Provide the (X, Y) coordinate of the cell's center where the given text is located.  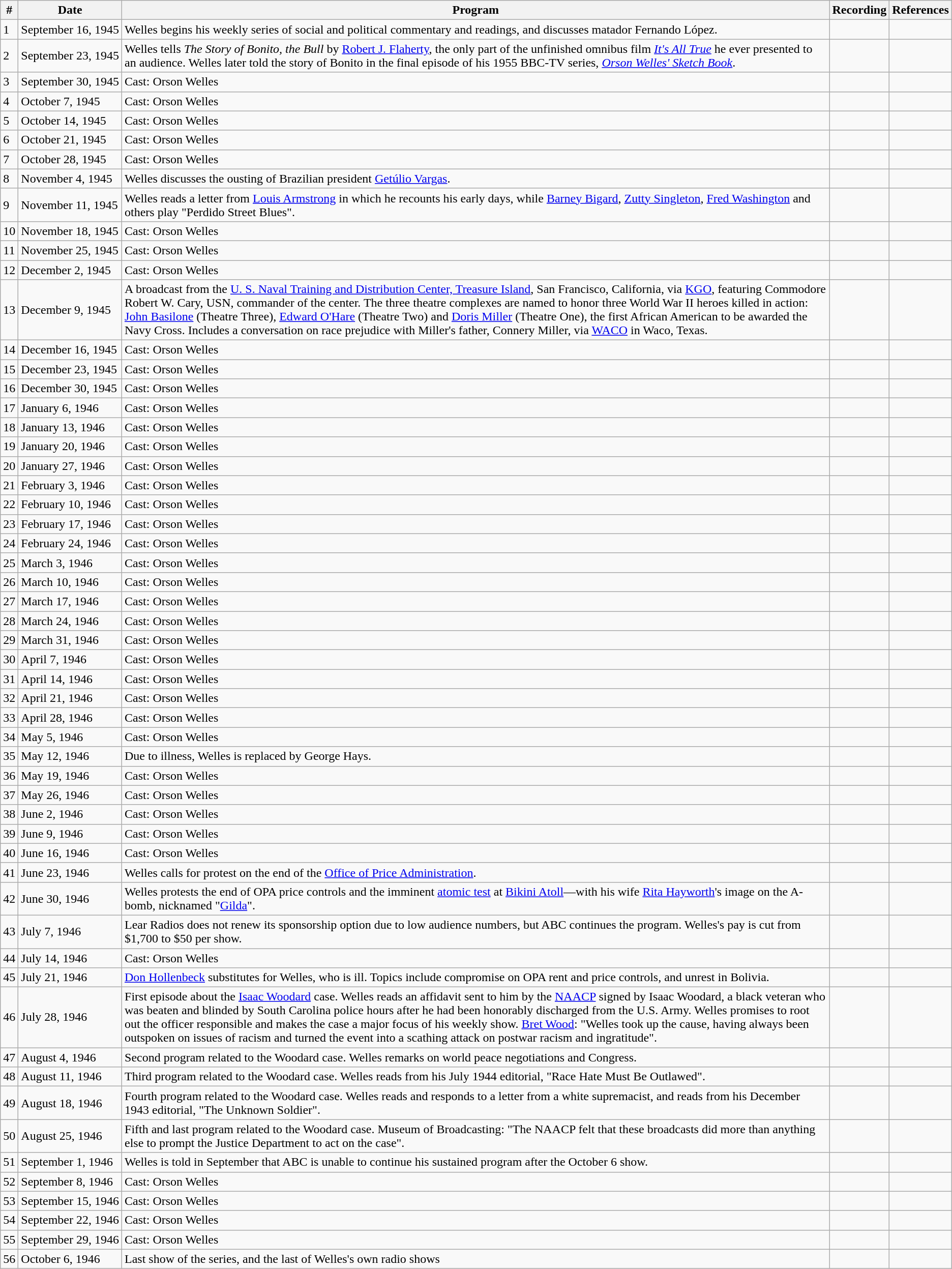
49 (9, 1103)
September 30, 1945 (70, 82)
Recording (859, 10)
55 (9, 1240)
Welles begins his weekly series of social and political commentary and readings, and discusses matador Fernando López. (476, 29)
August 4, 1946 (70, 1057)
June 30, 1946 (70, 898)
33 (9, 718)
September 16, 1945 (70, 29)
21 (9, 485)
# (9, 10)
29 (9, 640)
51 (9, 1162)
December 9, 1945 (70, 310)
15 (9, 369)
42 (9, 898)
31 (9, 679)
32 (9, 698)
Welles is told in September that ABC is unable to continue his sustained program after the October 6 show. (476, 1162)
52 (9, 1182)
February 3, 1946 (70, 485)
23 (9, 524)
11 (9, 250)
28 (9, 621)
50 (9, 1136)
December 16, 1945 (70, 350)
Welles discusses the ousting of Brazilian president Getúlio Vargas. (476, 179)
June 23, 1946 (70, 872)
37 (9, 795)
April 28, 1946 (70, 718)
1 (9, 29)
7 (9, 159)
December 30, 1945 (70, 389)
June 2, 1946 (70, 814)
20 (9, 466)
September 22, 1946 (70, 1220)
February 17, 1946 (70, 524)
December 23, 1945 (70, 369)
January 13, 1946 (70, 427)
August 18, 1946 (70, 1103)
March 24, 1946 (70, 621)
April 7, 1946 (70, 660)
10 (9, 231)
19 (9, 447)
18 (9, 427)
26 (9, 582)
Program (476, 10)
January 27, 1946 (70, 466)
May 12, 1946 (70, 756)
25 (9, 563)
3 (9, 82)
54 (9, 1220)
Date (70, 10)
27 (9, 601)
November 4, 1945 (70, 179)
November 18, 1945 (70, 231)
March 3, 1946 (70, 563)
April 21, 1946 (70, 698)
6 (9, 140)
October 14, 1945 (70, 121)
Welles calls for protest on the end of the Office of Price Administration. (476, 872)
9 (9, 204)
References (920, 10)
13 (9, 310)
May 5, 1946 (70, 737)
March 17, 1946 (70, 601)
August 25, 1946 (70, 1136)
56 (9, 1259)
4 (9, 101)
38 (9, 814)
Third program related to the Woodard case. Welles reads from his July 1944 editorial, "Race Hate Must Be Outlawed". (476, 1077)
February 24, 1946 (70, 543)
January 6, 1946 (70, 408)
36 (9, 776)
Due to illness, Welles is replaced by George Hays. (476, 756)
46 (9, 1017)
43 (9, 932)
August 11, 1946 (70, 1077)
Don Hollenbeck substitutes for Welles, who is ill. Topics include compromise on OPA rent and price controls, and unrest in Bolivia. (476, 978)
June 16, 1946 (70, 853)
16 (9, 389)
24 (9, 543)
8 (9, 179)
48 (9, 1077)
July 21, 1946 (70, 978)
Last show of the series, and the last of Welles's own radio shows (476, 1259)
47 (9, 1057)
39 (9, 834)
October 28, 1945 (70, 159)
September 1, 1946 (70, 1162)
March 31, 1946 (70, 640)
October 7, 1945 (70, 101)
April 14, 1946 (70, 679)
December 2, 1945 (70, 270)
November 25, 1945 (70, 250)
5 (9, 121)
September 23, 1945 (70, 56)
October 6, 1946 (70, 1259)
September 29, 1946 (70, 1240)
July 28, 1946 (70, 1017)
53 (9, 1201)
44 (9, 958)
February 10, 1946 (70, 505)
35 (9, 756)
2 (9, 56)
Second program related to the Woodard case. Welles remarks on world peace negotiations and Congress. (476, 1057)
14 (9, 350)
November 11, 1945 (70, 204)
34 (9, 737)
July 14, 1946 (70, 958)
March 10, 1946 (70, 582)
22 (9, 505)
40 (9, 853)
September 15, 1946 (70, 1201)
30 (9, 660)
45 (9, 978)
October 21, 1945 (70, 140)
May 26, 1946 (70, 795)
May 19, 1946 (70, 776)
12 (9, 270)
June 9, 1946 (70, 834)
September 8, 1946 (70, 1182)
17 (9, 408)
July 7, 1946 (70, 932)
January 20, 1946 (70, 447)
41 (9, 872)
